Provide the (x, y) coordinate of the cell's center where the given text is located.  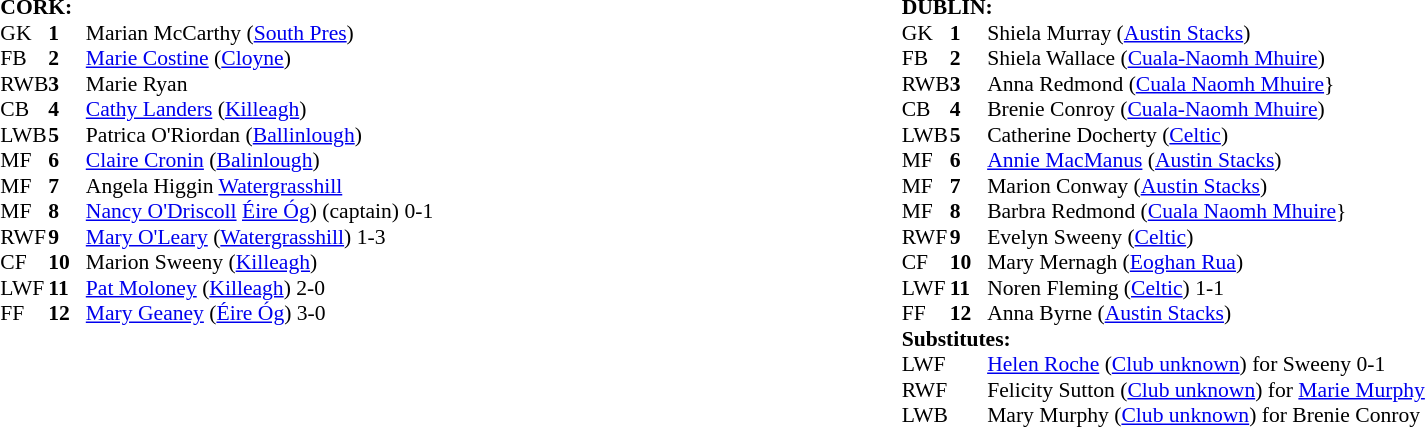
Barbra Redmond (Cuala Naomh Mhuire} (1206, 211)
Annie MacManus (Austin Stacks) (1206, 161)
Anna Byrne (Austin Stacks) (1206, 313)
Noren Fleming (Celtic) 1-1 (1206, 288)
Cathy Landers (Killeagh) (260, 109)
Patrica O'Riordan (Ballinlough) (260, 135)
Marian McCarthy (South Pres) (260, 33)
Shiela Wallace (Cuala-Naomh Mhuire) (1206, 59)
Evelyn Sweeny (Celtic) (1206, 237)
Pat Moloney (Killeagh) 2-0 (260, 288)
Brenie Conroy (Cuala-Naomh Mhuire) (1206, 109)
Marion Conway (Austin Stacks) (1206, 186)
Marie Ryan (260, 84)
Felicity Sutton (Club unknown) for Marie Murphy (1206, 390)
Shiela Murray (Austin Stacks) (1206, 33)
Nancy O'Driscoll Éire Óg) (captain) 0-1 (260, 211)
Anna Redmond (Cuala Naomh Mhuire} (1206, 84)
Claire Cronin (Balinlough) (260, 161)
Substitutes: (1164, 339)
Catherine Docherty (Celtic) (1206, 135)
Marion Sweeny (Killeagh) (260, 263)
Marie Costine (Cloyne) (260, 59)
Mary Geaney (Éire Óg) 3-0 (260, 313)
Mary O'Leary (Watergrasshill) 1-3 (260, 237)
Helen Roche (Club unknown) for Sweeny 0-1 (1206, 365)
Angela Higgin Watergrasshill (260, 186)
Mary Mernagh (Eoghan Rua) (1206, 263)
